Find where the given text appears and provide that cell's center as (X, Y) coordinate. 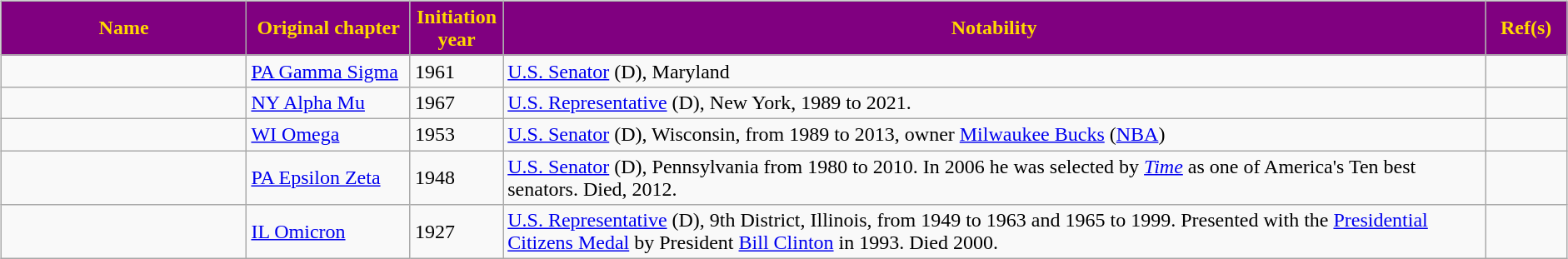
U.S. Representative (D), New York, 1989 to 2021. (995, 102)
Original chapter (328, 28)
Notability (995, 28)
U.S. Senator (D), Pennsylvania from 1980 to 2010. In 2006 he was selected by Time as one of America's Ten best senators. Died, 2012. (995, 177)
PA Epsilon Zeta (328, 177)
Initiationyear (457, 28)
Ref(s) (1526, 28)
1948 (457, 177)
Name (123, 28)
IL Omicron (328, 232)
U.S. Senator (D), Maryland (995, 71)
1927 (457, 232)
NY Alpha Mu (328, 102)
1953 (457, 134)
WI Omega (328, 134)
U.S. Senator (D), Wisconsin, from 1989 to 2013, owner Milwaukee Bucks (NBA) (995, 134)
1961 (457, 71)
PA Gamma Sigma (328, 71)
1967 (457, 102)
